Return [x, y] of the center of cell containing provided text 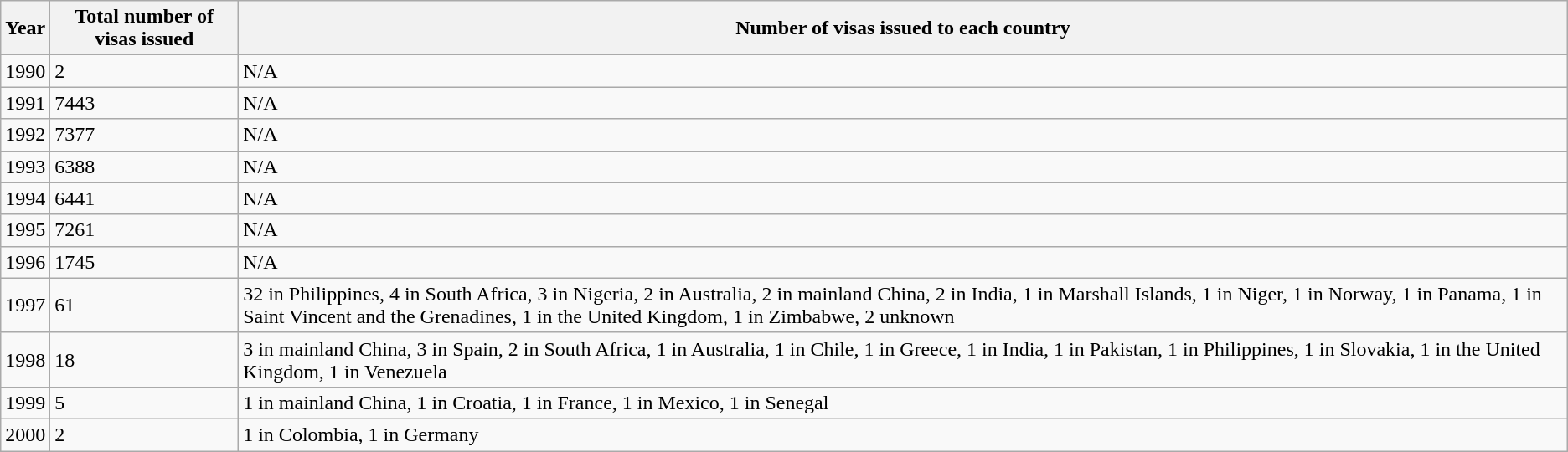
1994 [25, 198]
1745 [144, 262]
1999 [25, 403]
61 [144, 305]
7443 [144, 103]
Total number of visas issued [144, 28]
1 in mainland China, 1 in Croatia, 1 in France, 1 in Mexico, 1 in Senegal [903, 403]
Year [25, 28]
6388 [144, 167]
1990 [25, 71]
18 [144, 360]
1997 [25, 305]
1998 [25, 360]
1993 [25, 167]
Number of visas issued to each country [903, 28]
5 [144, 403]
1995 [25, 230]
7261 [144, 230]
1992 [25, 135]
1991 [25, 103]
7377 [144, 135]
2000 [25, 434]
6441 [144, 198]
1 in Colombia, 1 in Germany [903, 434]
1996 [25, 262]
